Determine the (x, y) coordinate at the center of the cell enclosing the given text.  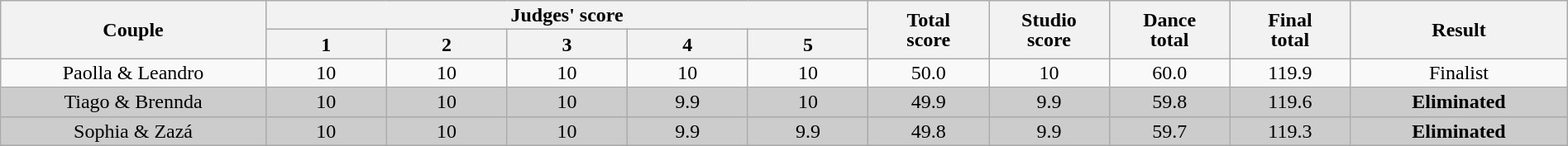
Finaltotal (1290, 30)
50.0 (929, 73)
Couple (134, 30)
49.8 (929, 130)
Dancetotal (1169, 30)
Finalist (1459, 73)
Sophia & Zazá (134, 130)
Totalscore (929, 30)
3 (567, 45)
119.3 (1290, 130)
59.8 (1169, 102)
4 (687, 45)
Result (1459, 30)
2 (447, 45)
Paolla & Leandro (134, 73)
Judges' score (567, 15)
1 (326, 45)
60.0 (1169, 73)
Tiago & Brennda (134, 102)
49.9 (929, 102)
Studioscore (1049, 30)
119.6 (1290, 102)
59.7 (1169, 130)
119.9 (1290, 73)
5 (808, 45)
